Search for the cell housing the specified text and yield its [X, Y] center coordinate. 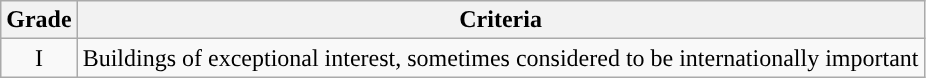
Buildings of exceptional interest, sometimes considered to be internationally important [500, 58]
Criteria [500, 20]
Grade [39, 20]
I [39, 58]
